Output the (x, y) coordinate of the center of the cell containing the given text.  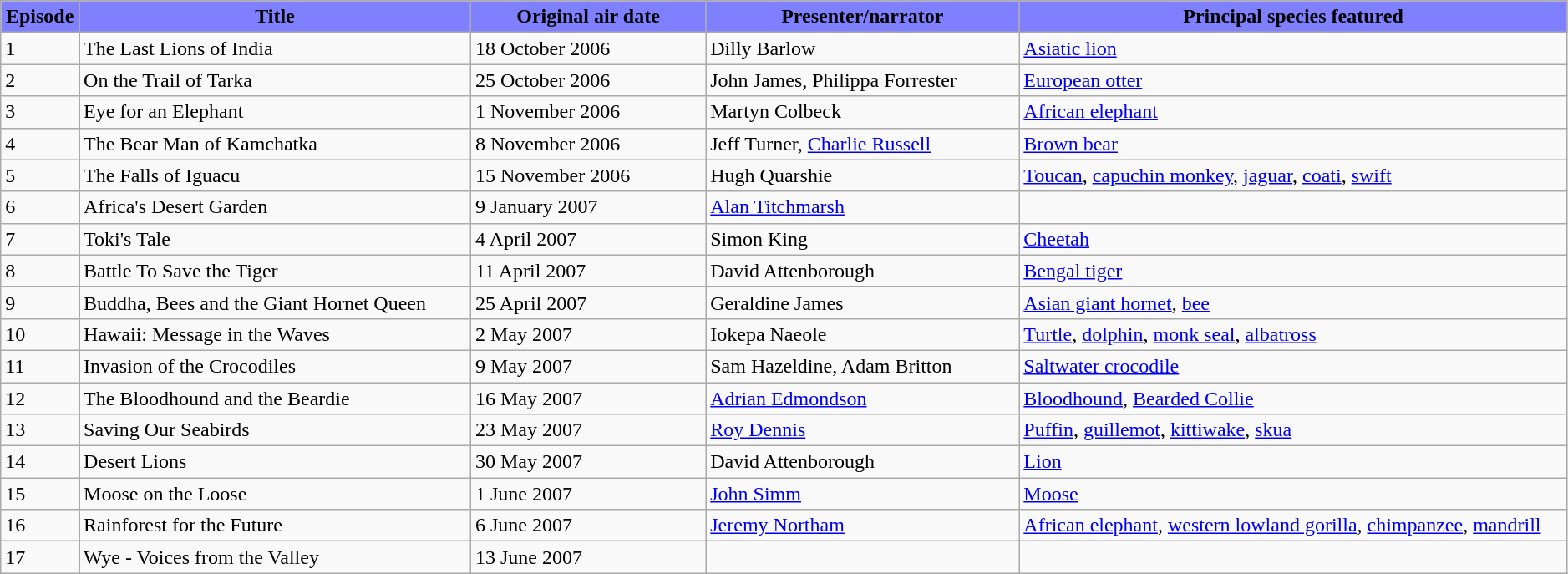
Brown bear (1293, 144)
1 November 2006 (588, 112)
Iokepa Naeole (862, 334)
Title (276, 17)
10 (40, 334)
14 (40, 462)
The Falls of Iguacu (276, 175)
Adrian Edmondson (862, 399)
9 May 2007 (588, 366)
John James, Philippa Forrester (862, 80)
Geraldine James (862, 302)
25 April 2007 (588, 302)
16 May 2007 (588, 399)
11 (40, 366)
3 (40, 112)
15 November 2006 (588, 175)
Hugh Quarshie (862, 175)
12 (40, 399)
Invasion of the Crocodiles (276, 366)
5 (40, 175)
Saving Our Seabirds (276, 430)
8 (40, 271)
Alan Titchmarsh (862, 207)
7 (40, 239)
Martyn Colbeck (862, 112)
17 (40, 557)
Jeff Turner, Charlie Russell (862, 144)
6 (40, 207)
Principal species featured (1293, 17)
Puffin, guillemot, kittiwake, skua (1293, 430)
15 (40, 494)
4 (40, 144)
Desert Lions (276, 462)
Wye - Voices from the Valley (276, 557)
16 (40, 526)
Asian giant hornet, bee (1293, 302)
Moose on the Loose (276, 494)
Buddha, Bees and the Giant Hornet Queen (276, 302)
John Simm (862, 494)
Hawaii: Message in the Waves (276, 334)
Rainforest for the Future (276, 526)
9 January 2007 (588, 207)
Bengal tiger (1293, 271)
1 June 2007 (588, 494)
13 (40, 430)
Lion (1293, 462)
30 May 2007 (588, 462)
25 October 2006 (588, 80)
Africa's Desert Garden (276, 207)
Sam Hazeldine, Adam Britton (862, 366)
European otter (1293, 80)
The Bear Man of Kamchatka (276, 144)
Bloodhound, Bearded Collie (1293, 399)
Episode (40, 17)
Simon King (862, 239)
Original air date (588, 17)
The Bloodhound and the Beardie (276, 399)
Roy Dennis (862, 430)
Saltwater crocodile (1293, 366)
On the Trail of Tarka (276, 80)
Toki's Tale (276, 239)
African elephant (1293, 112)
9 (40, 302)
Battle To Save the Tiger (276, 271)
Moose (1293, 494)
Dilly Barlow (862, 48)
23 May 2007 (588, 430)
2 (40, 80)
11 April 2007 (588, 271)
Turtle, dolphin, monk seal, albatross (1293, 334)
The Last Lions of India (276, 48)
6 June 2007 (588, 526)
18 October 2006 (588, 48)
African elephant, western lowland gorilla, chimpanzee, mandrill (1293, 526)
4 April 2007 (588, 239)
2 May 2007 (588, 334)
13 June 2007 (588, 557)
1 (40, 48)
Presenter/narrator (862, 17)
Jeremy Northam (862, 526)
Asiatic lion (1293, 48)
Toucan, capuchin monkey, jaguar, coati, swift (1293, 175)
Cheetah (1293, 239)
8 November 2006 (588, 144)
Eye for an Elephant (276, 112)
